Return the (x, y) coordinate for the center point of the cell that contains the specified text.  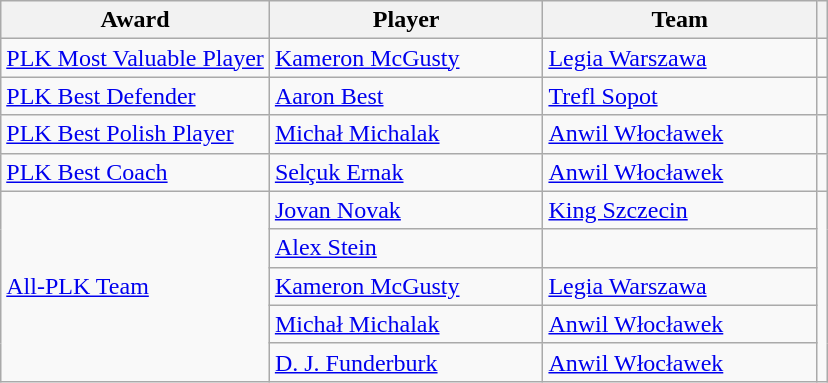
Player (406, 20)
PLK Most Valuable Player (136, 58)
King Szczecin (680, 210)
Alex Stein (406, 248)
PLK Best Defender (136, 96)
Jovan Novak (406, 210)
PLK Best Polish Player (136, 134)
D. J. Funderburk (406, 362)
Aaron Best (406, 96)
Selçuk Ernak (406, 172)
Team (680, 20)
PLK Best Coach (136, 172)
Trefl Sopot (680, 96)
All-PLK Team (136, 286)
Award (136, 20)
